Output the (x, y) coordinate of the center of the cell containing the given text.  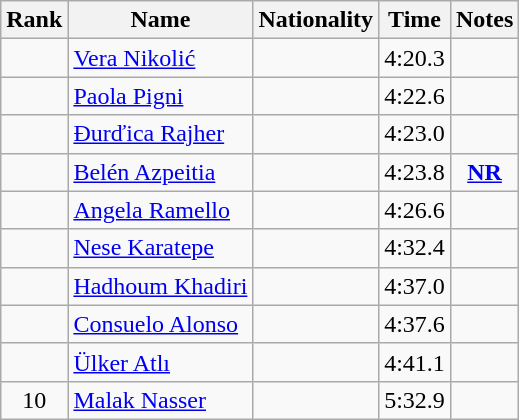
Hadhoum Khadiri (160, 286)
4:22.6 (415, 96)
Nese Karatepe (160, 248)
4:32.4 (415, 248)
Name (160, 20)
Consuelo Alonso (160, 324)
Malak Nasser (160, 400)
Ülker Atlı (160, 362)
10 (34, 400)
Nationality (316, 20)
Time (415, 20)
4:23.0 (415, 134)
5:32.9 (415, 400)
Đurďica Rajher (160, 134)
NR (484, 172)
4:41.1 (415, 362)
Notes (484, 20)
4:37.0 (415, 286)
Belén Azpeitia (160, 172)
4:26.6 (415, 210)
4:20.3 (415, 58)
Angela Ramello (160, 210)
4:37.6 (415, 324)
4:23.8 (415, 172)
Vera Nikolić (160, 58)
Paola Pigni (160, 96)
Rank (34, 20)
